Provide the (X, Y) coordinate of the cell's center where the given text is located.  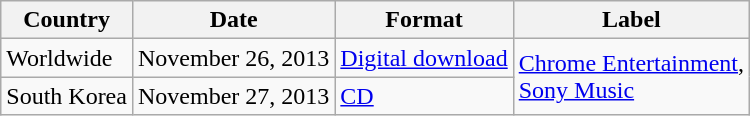
South Korea (67, 96)
CD (424, 96)
Country (67, 20)
Digital download (424, 58)
November 26, 2013 (233, 58)
Date (233, 20)
Format (424, 20)
Chrome Entertainment, Sony Music (631, 77)
Label (631, 20)
November 27, 2013 (233, 96)
Worldwide (67, 58)
